Search for the cell housing the specified text and yield its [X, Y] center coordinate. 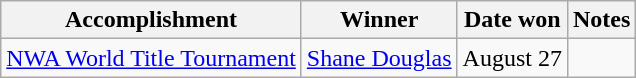
Notes [601, 20]
Winner [379, 20]
Date won [512, 20]
Accomplishment [152, 20]
August 27 [512, 58]
NWA World Title Tournament [152, 58]
Shane Douglas [379, 58]
